Return [x, y] of the center of cell containing provided text 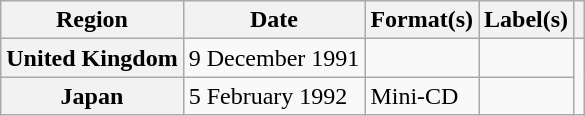
Date [274, 20]
Label(s) [526, 20]
9 December 1991 [274, 58]
United Kingdom [92, 58]
5 February 1992 [274, 96]
Region [92, 20]
Format(s) [422, 20]
Japan [92, 96]
Mini-CD [422, 96]
